Capture the cell that displays the provided text and extract its (x, y) central coordinate. 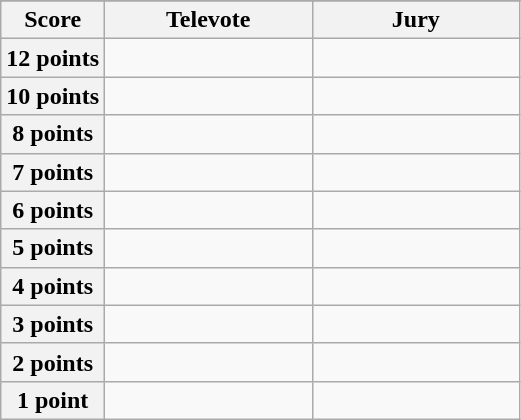
6 points (53, 210)
12 points (53, 58)
5 points (53, 248)
4 points (53, 286)
Jury (416, 20)
2 points (53, 362)
Televote (209, 20)
10 points (53, 96)
1 point (53, 400)
3 points (53, 324)
8 points (53, 134)
7 points (53, 172)
Score (53, 20)
